Capture the cell that displays the provided text and extract its [X, Y] central coordinate. 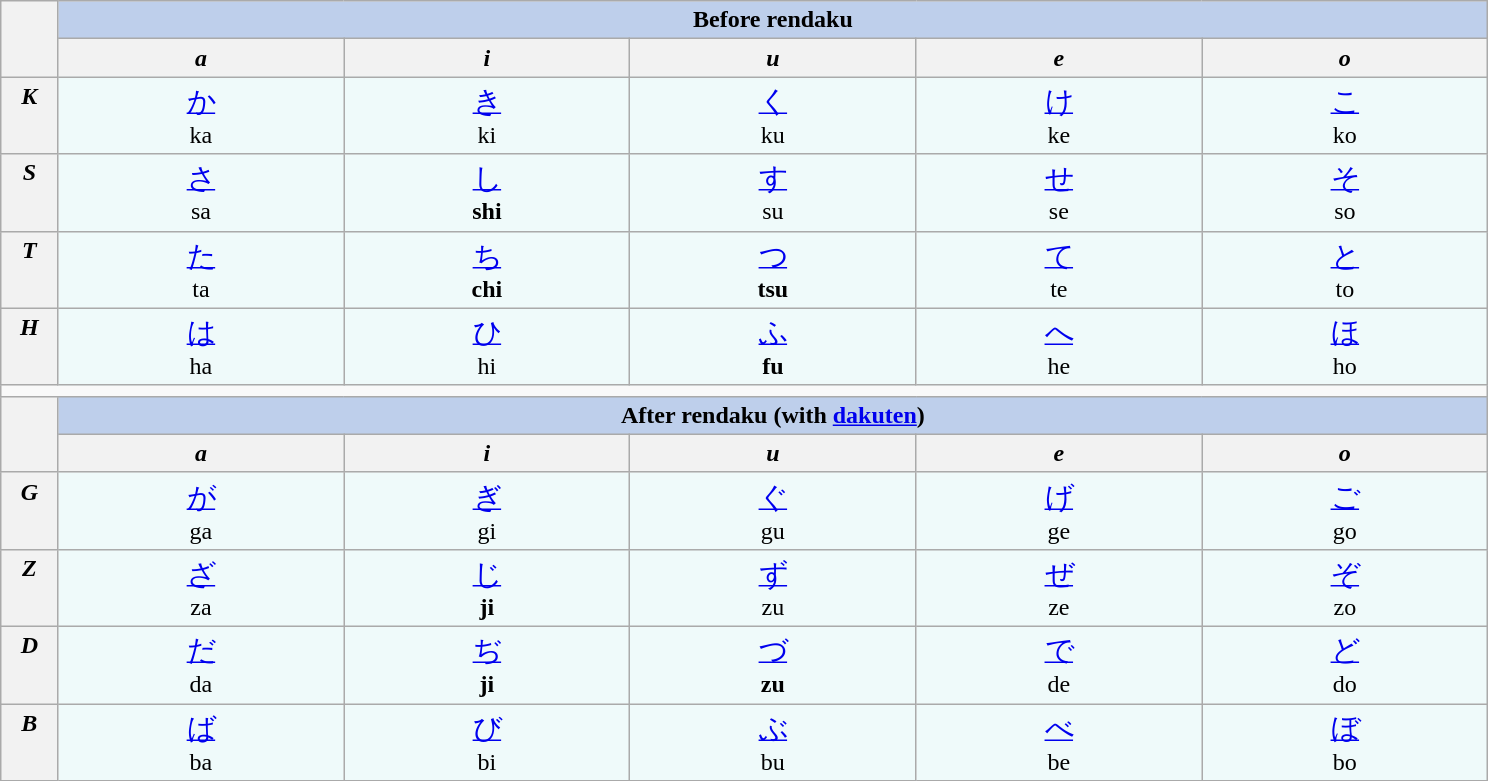
き ki [487, 116]
S [30, 192]
け ke [1059, 116]
づ zu [773, 664]
は ha [201, 346]
べ be [1059, 742]
だ da [201, 664]
こ ko [1345, 116]
ず zu [773, 588]
た ta [201, 270]
After rendaku (with dakuten) [773, 415]
か ka [201, 116]
T [30, 270]
ぶ bu [773, 742]
し shi [487, 192]
ぢ ji [487, 664]
く ku [773, 116]
と to [1345, 270]
ぼ bo [1345, 742]
ひ hi [487, 346]
ふ fu [773, 346]
へ he [1059, 346]
じ ji [487, 588]
そ so [1345, 192]
び bi [487, 742]
ざ za [201, 588]
す su [773, 192]
で de [1059, 664]
H [30, 346]
K [30, 116]
せ se [1059, 192]
ぞ zo [1345, 588]
D [30, 664]
Before rendaku [773, 20]
ち chi [487, 270]
G [30, 510]
B [30, 742]
つ tsu [773, 270]
ぎ gi [487, 510]
ご go [1345, 510]
ぜ ze [1059, 588]
ど do [1345, 664]
Z [30, 588]
さ sa [201, 192]
ほ ho [1345, 346]
て te [1059, 270]
げ ge [1059, 510]
ぐ gu [773, 510]
が ga [201, 510]
ば ba [201, 742]
